For the text-containing cell, return its midpoint in [x, y] coordinate format. 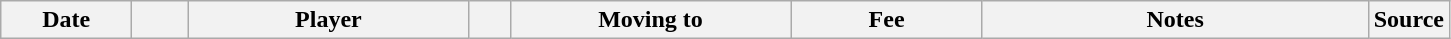
Date [66, 20]
Moving to [650, 20]
Player [328, 20]
Notes [1175, 20]
Source [1408, 20]
Fee [886, 20]
